Return the (x, y) coordinate for the center point of the cell that contains the specified text.  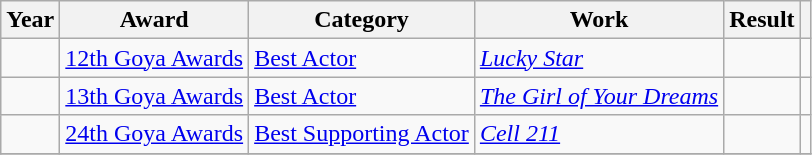
Award (154, 20)
Result (762, 20)
The Girl of Your Dreams (598, 96)
24th Goya Awards (154, 134)
Category (362, 20)
Best Supporting Actor (362, 134)
Year (30, 20)
Cell 211 (598, 134)
12th Goya Awards (154, 58)
Work (598, 20)
Lucky Star (598, 58)
13th Goya Awards (154, 96)
